Scan for the cell matching the given text and deliver its (X, Y) coordinate at center. 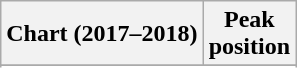
Chart (2017–2018) (102, 34)
Peakposition (249, 34)
